Scan for the cell matching the given text and deliver its (X, Y) coordinate at center. 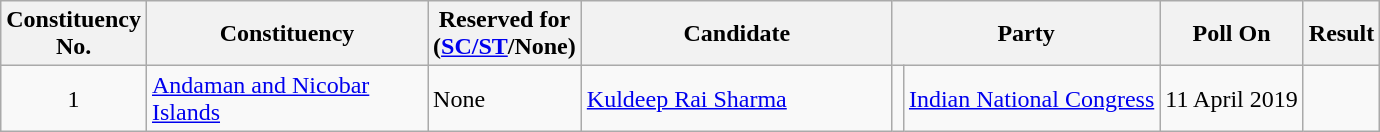
11 April 2019 (1232, 98)
Andaman and Nicobar Islands (286, 98)
Indian National Congress (1031, 98)
Candidate (736, 34)
Result (1341, 34)
Poll On (1232, 34)
Party (1026, 34)
Constituency (286, 34)
1 (74, 98)
Reserved for(SC/ST/None) (505, 34)
Constituency No. (74, 34)
None (505, 98)
Kuldeep Rai Sharma (736, 98)
